For the text-containing cell, return its midpoint in (x, y) coordinate format. 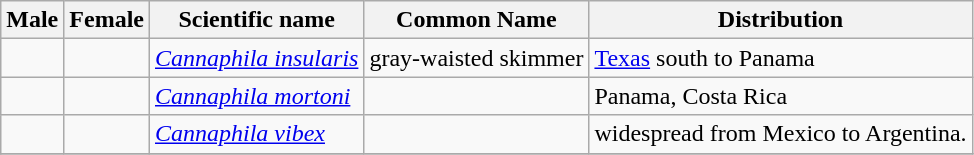
widespread from Mexico to Argentina. (780, 134)
Texas south to Panama (780, 58)
Panama, Costa Rica (780, 96)
gray-waisted skimmer (476, 58)
Cannaphila mortoni (256, 96)
Male (32, 20)
Female (107, 20)
Cannaphila insularis (256, 58)
Common Name (476, 20)
Distribution (780, 20)
Cannaphila vibex (256, 134)
Scientific name (256, 20)
